Output the (x, y) coordinate of the center of the cell containing the given text.  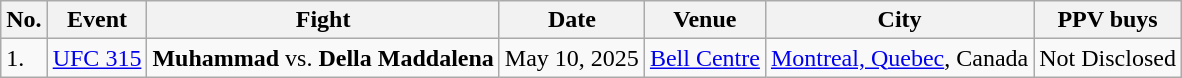
Muhammad vs. Della Maddalena (323, 58)
May 10, 2025 (572, 58)
PPV buys (1108, 20)
No. (24, 20)
City (899, 20)
Bell Centre (704, 58)
UFC 315 (97, 58)
Not Disclosed (1108, 58)
Date (572, 20)
Event (97, 20)
Venue (704, 20)
1. (24, 58)
Montreal, Quebec, Canada (899, 58)
Fight (323, 20)
